Return (x, y) of the center of cell containing provided text 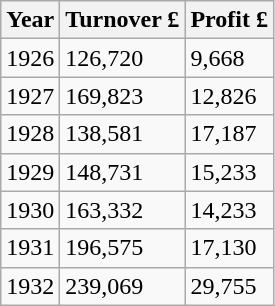
9,668 (230, 58)
163,332 (122, 210)
1926 (30, 58)
29,755 (230, 286)
1929 (30, 172)
169,823 (122, 96)
Profit £ (230, 20)
17,187 (230, 134)
126,720 (122, 58)
196,575 (122, 248)
1928 (30, 134)
17,130 (230, 248)
Year (30, 20)
138,581 (122, 134)
1927 (30, 96)
12,826 (230, 96)
15,233 (230, 172)
148,731 (122, 172)
Turnover £ (122, 20)
14,233 (230, 210)
1930 (30, 210)
1932 (30, 286)
239,069 (122, 286)
1931 (30, 248)
